Provide the [x, y] coordinate of the cell's center where the given text is located.  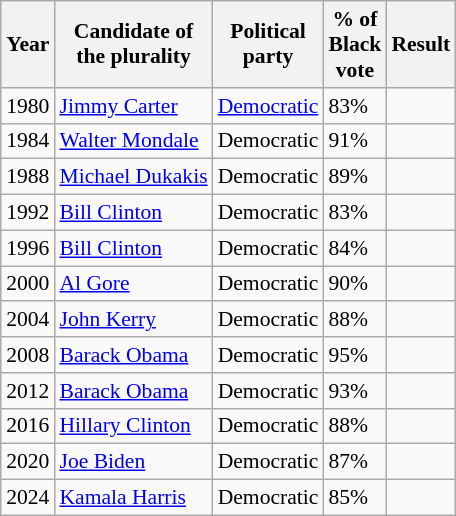
Year [28, 44]
1996 [28, 248]
2020 [28, 462]
2008 [28, 355]
1980 [28, 105]
85% [354, 497]
95% [354, 355]
Candidate ofthe plurality [133, 44]
1992 [28, 212]
93% [354, 390]
John Kerry [133, 319]
Result [420, 44]
1984 [28, 141]
Joe Biden [133, 462]
2024 [28, 497]
Jimmy Carter [133, 105]
1988 [28, 177]
Political party [268, 44]
Kamala Harris [133, 497]
90% [354, 284]
Walter Mondale [133, 141]
87% [354, 462]
2004 [28, 319]
% ofBlackvote [354, 44]
Michael Dukakis [133, 177]
Hillary Clinton [133, 426]
84% [354, 248]
89% [354, 177]
2000 [28, 284]
Al Gore [133, 284]
91% [354, 141]
2012 [28, 390]
2016 [28, 426]
